For the text-containing cell, return its midpoint in [x, y] coordinate format. 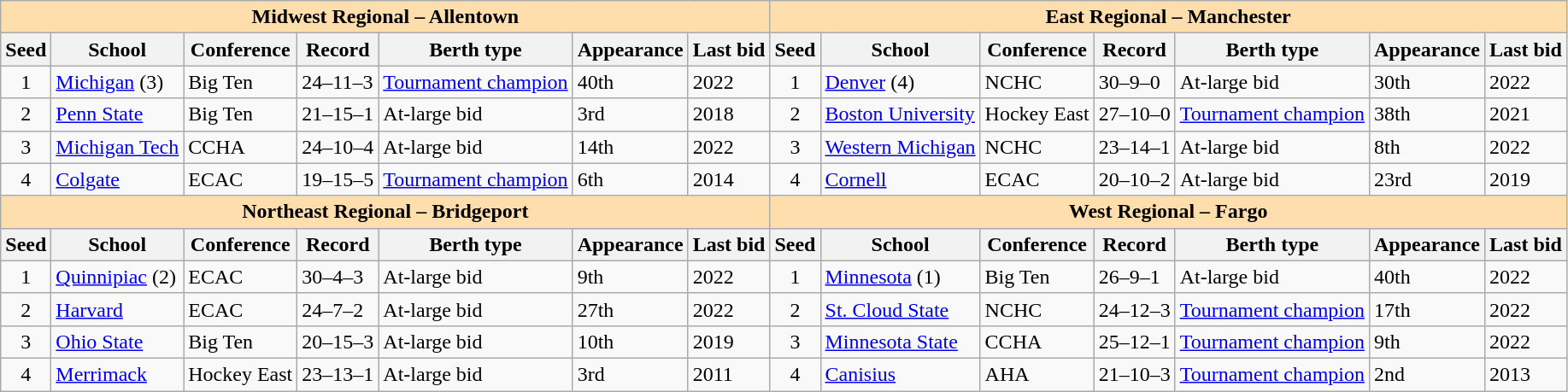
26–9–1 [1135, 277]
Ohio State [118, 342]
24–10–4 [338, 147]
38th [1427, 114]
14th [631, 147]
27–10–0 [1135, 114]
30–9–0 [1135, 82]
2018 [729, 114]
8th [1427, 147]
23–14–1 [1135, 147]
24–11–3 [338, 82]
24–7–2 [338, 309]
2nd [1427, 374]
2021 [1526, 114]
West Regional – Fargo [1168, 212]
21–15–1 [338, 114]
Western Michigan [901, 147]
Boston University [901, 114]
Minnesota (1) [901, 277]
Cornell [901, 179]
2013 [1526, 374]
Michigan (3) [118, 82]
Canisius [901, 374]
10th [631, 342]
Northeast Regional – Bridgeport [385, 212]
AHA [1037, 374]
17th [1427, 309]
20–15–3 [338, 342]
St. Cloud State [901, 309]
Harvard [118, 309]
20–10–2 [1135, 179]
19–15–5 [338, 179]
Colgate [118, 179]
6th [631, 179]
30th [1427, 82]
East Regional – Manchester [1168, 17]
21–10–3 [1135, 374]
Merrimack [118, 374]
Denver (4) [901, 82]
Midwest Regional – Allentown [385, 17]
27th [631, 309]
2011 [729, 374]
25–12–1 [1135, 342]
Minnesota State [901, 342]
23rd [1427, 179]
Quinnipiac (2) [118, 277]
23–13–1 [338, 374]
Penn State [118, 114]
30–4–3 [338, 277]
24–12–3 [1135, 309]
2014 [729, 179]
Michigan Tech [118, 147]
